Find where the given text appears and provide that cell's center as [x, y] coordinate. 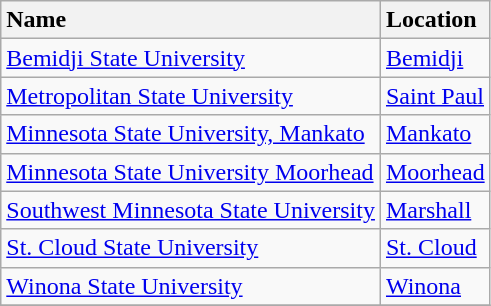
Bemidji [435, 58]
St. Cloud State University [191, 248]
Minnesota State University Moorhead [191, 172]
Name [191, 20]
Minnesota State University, Mankato [191, 134]
St. Cloud [435, 248]
Mankato [435, 134]
Winona State University [191, 286]
Southwest Minnesota State University [191, 210]
Metropolitan State University [191, 96]
Moorhead [435, 172]
Winona [435, 286]
Location [435, 20]
Bemidji State University [191, 58]
Marshall [435, 210]
Saint Paul [435, 96]
